Identify which cell holds the provided text, then report its [x, y] central coordinate. 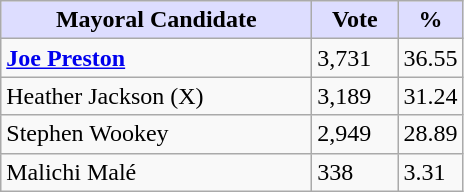
36.55 [430, 58]
% [430, 20]
28.89 [430, 134]
Malichi Malé [156, 172]
31.24 [430, 96]
3,189 [355, 96]
Mayoral Candidate [156, 20]
3,731 [355, 58]
Joe Preston [156, 58]
Stephen Wookey [156, 134]
3.31 [430, 172]
2,949 [355, 134]
Heather Jackson (X) [156, 96]
Vote [355, 20]
338 [355, 172]
